Find where the given text appears and provide that cell's center as [x, y] coordinate. 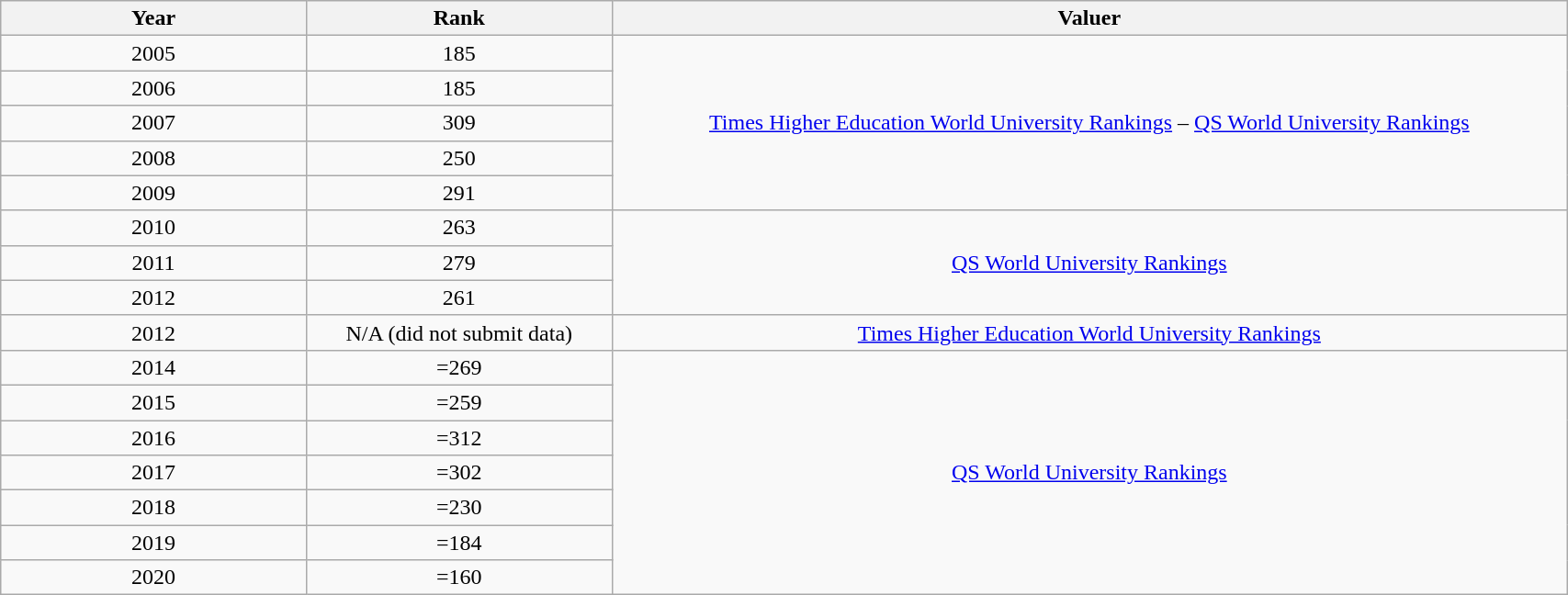
2008 [154, 158]
Times Higher Education World University Rankings [1089, 332]
=312 [459, 438]
2006 [154, 88]
263 [459, 228]
=184 [459, 543]
2020 [154, 578]
2009 [154, 193]
261 [459, 297]
Valuer [1089, 18]
=259 [459, 402]
2017 [154, 473]
=160 [459, 578]
279 [459, 263]
2019 [154, 543]
2014 [154, 367]
N/A (did not submit data) [459, 332]
250 [459, 158]
=302 [459, 473]
2016 [154, 438]
Year [154, 18]
Rank [459, 18]
291 [459, 193]
2015 [154, 402]
2010 [154, 228]
309 [459, 123]
2005 [154, 53]
2018 [154, 508]
Times Higher Education World University Rankings – QS World University Rankings [1089, 123]
2007 [154, 123]
=230 [459, 508]
2011 [154, 263]
=269 [459, 367]
